Return [x, y] of the center of cell containing provided text 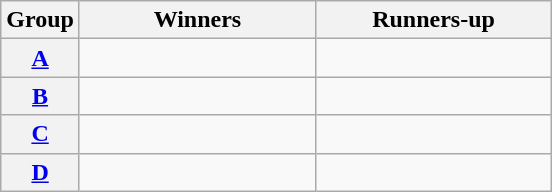
Winners [197, 20]
D [40, 172]
Group [40, 20]
C [40, 134]
B [40, 96]
A [40, 58]
Runners-up [433, 20]
